Search for the cell housing the specified text and yield its [X, Y] center coordinate. 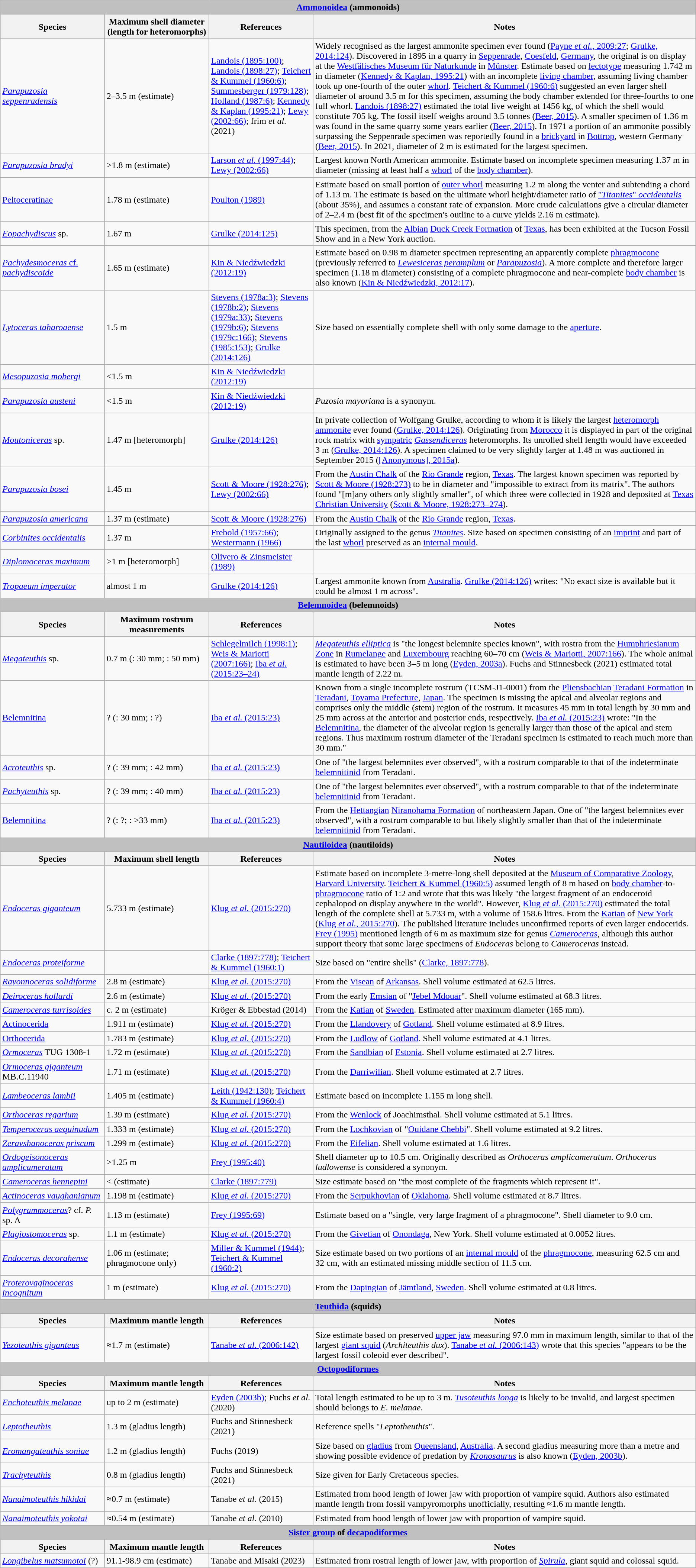
Orthocerida [53, 1038]
From the Llandovery of Gotland. Shell volume estimated at 8.9 litres. [504, 1024]
Parapuzosia austeni [53, 401]
Clarke (1897:779) [261, 1181]
Orthoceras regarium [53, 1115]
2.8 m (estimate) [157, 981]
1.71 m (estimate) [157, 1071]
1.47 m [heteromorph] [157, 440]
Leith (1942:130); Teichert & Kummel (1960:4) [261, 1096]
Deiroceras hollardi [53, 996]
From the early Emsian of "Jebel Mdouar". Shell volume estimated at 68.3 litres. [504, 996]
0.8 m (gladius length) [157, 1475]
Larson et al. (1997:44); Lewy (2002:66) [261, 165]
Tropaeum imperator [53, 586]
Size estimate based on "the most complete of the fragments which represent it". [504, 1181]
From the Katian of Sweden. Estimated after maximum diameter (165 mm). [504, 1010]
Trachyteuthis [53, 1475]
1.45 m [157, 489]
From the Darriwilian. Shell volume estimated at 2.7 litres. [504, 1071]
Shell diameter up to 10.5 cm. Originally described as Orthoceras amplicameratum. Orthoceras ludlowense is considered a synonym. [504, 1162]
≈0.7 m (estimate) [157, 1499]
From the Dapingian of Jämtland, Sweden. Shell volume estimated at 0.8 litres. [504, 1287]
Kröger & Ebbestad (2014) [261, 1010]
91.1-98.9 cm (estimate) [157, 1561]
Frebold (1957:66); Westermann (1966) [261, 538]
Sister group of decapodiformes [348, 1532]
Acroteuthis sp. [53, 767]
Parapuzosia seppenradensis [53, 96]
Largest ammonite known from Australia. Grulke (2014:126) writes: "No exact size is available but it could be almost 1 m across". [504, 586]
2.6 m (estimate) [157, 996]
2–3.5 m (estimate) [157, 96]
Maximum shell diameter (length for heteromorphs) [157, 27]
Nanaimoteuthis hikidai [53, 1499]
1.198 m (estimate) [157, 1196]
Lytoceras taharoaense [53, 327]
1.37 m (estimate) [157, 519]
Moutoniceras sp. [53, 440]
Estimated from rostral length of lower jaw, with proportion of Spirula, giant squid and colossal squid. [504, 1561]
Proterovaginoceras incognitum [53, 1287]
From the Ludlow of Gotland. Shell volume estimated at 4.1 litres. [504, 1038]
Ormoceras giganteum MB.C.11940 [53, 1071]
Cameroceras turrisoides [53, 1010]
≈0.54 m (estimate) [157, 1518]
almost 1 m [157, 586]
Maximum rostrum measurements [157, 625]
Endoceras proteiforme [53, 962]
Nanaimoteuthis yokotai [53, 1518]
Diplomoceras maximum [53, 562]
Fuchs (2019) [261, 1451]
1.2 m (gladius length) [157, 1451]
Lambeoceras lambii [53, 1096]
Ormoceras TUG 1308-1 [53, 1052]
? (: 39 mm; : 42 mm) [157, 767]
Nautiloidea (nautiloids) [348, 845]
Octopodiformes [348, 1369]
1.39 m (estimate) [157, 1115]
From the Eifelian. Shell volume estimated at 1.6 litres. [504, 1143]
Estimate based on a "single, very large fragment of a phragmocone". Shell diameter to 9.0 cm. [504, 1215]
From the Visean of Arkansas. Shell volume estimated at 62.5 litres. [504, 981]
Pachydesmoceras cf. pachydiscoide [53, 268]
Grulke (2014:125) [261, 233]
Longibelus matsumotoi (?) [53, 1561]
c. 2 m (estimate) [157, 1010]
Olivero & Zinsmeister (1989) [261, 562]
Estimated from hood length of lower jaw with proportion of vampire squid. [504, 1518]
1.5 m [157, 327]
Poulton (1989) [261, 199]
Size based on essentially complete shell with only some damage to the aperture. [504, 327]
Ordogeisonoceras amplicameratum [53, 1162]
This specimen, from the Albian Duck Creek Formation of Texas, has been exhibited at the Tucson Fossil Show and in a New York auction. [504, 233]
Mesopuzosia mobergi [53, 376]
Actinocerida [53, 1024]
Peltoceratinae [53, 199]
1.3 m (gladius length) [157, 1427]
1.37 m [157, 538]
Endoceras decorahense [53, 1258]
Plagiostomoceras sp. [53, 1234]
Temperoceras aequinudum [53, 1129]
Size based on "entire shells" (Clarke, 1897:778). [504, 962]
? (: 30 mm; : ?) [157, 718]
From the Sandbian of Estonia. Shell volume estimated at 2.7 litres. [504, 1052]
1.783 m (estimate) [157, 1038]
Miller & Kummel (1944); Teichert & Kummel (1960:2) [261, 1258]
Megateuthis sp. [53, 659]
Zeravshanoceras priscum [53, 1143]
0.7 m (: 30 mm; : 50 mm) [157, 659]
Eyden (2003b); Fuchs et al. (2020) [261, 1402]
5.733 m (estimate) [157, 908]
Rayonnoceras solidiforme [53, 981]
Yezoteuthis giganteus [53, 1345]
Total length estimated to be up to 3 m. Tusoteuthis longa is likely to be invalid, and largest specimen should belongs to E. melanae. [504, 1402]
1.65 m (estimate) [157, 268]
>1.8 m (estimate) [157, 165]
From the Givetian of Onondaga, New York. Shell volume estimated at 0.0052 litres. [504, 1234]
Tanabe et al. (2006:142) [261, 1345]
Pachyteuthis sp. [53, 791]
Estimate based on incomplete 1.155 m long shell. [504, 1096]
1.911 m (estimate) [157, 1024]
up to 2 m (estimate) [157, 1402]
< (estimate) [157, 1181]
≈1.7 m (estimate) [157, 1345]
Scott & Moore (1928:276) [261, 519]
1.299 m (estimate) [157, 1143]
>1 m [heteromorph] [157, 562]
Belemnoidea (belemnoids) [348, 605]
Endoceras giganteum [53, 908]
? (: ?; : >33 mm) [157, 820]
Leptotheuthis [53, 1427]
1.333 m (estimate) [157, 1129]
1.06 m (estimate; phragmocone only) [157, 1258]
Clarke (1897:778); Teichert & Kummel (1960:1) [261, 962]
1.72 m (estimate) [157, 1052]
Eopachydiscus sp. [53, 233]
? (: 39 mm; : 40 mm) [157, 791]
Eromangateuthis soniae [53, 1451]
Frey (1995:69) [261, 1215]
Polygrammoceras? cf. P. sp. A [53, 1215]
Cameroceras hennepini [53, 1181]
Size given for Early Cretaceous species. [504, 1475]
From the Lochkovian of "Ouidane Chebbi". Shell volume estimated at 9.2 litres. [504, 1129]
Tanabe et al. (2015) [261, 1499]
Schlegelmilch (1998:1); Weis & Mariotti (2007:166); Iba et al. (2015:23–24) [261, 659]
Frey (1995:40) [261, 1162]
1.78 m (estimate) [157, 199]
Parapuzosia bosei [53, 489]
1.13 m (estimate) [157, 1215]
1 m (estimate) [157, 1287]
1.405 m (estimate) [157, 1096]
Stevens (1978a:3); Stevens (1978b:2); Stevens (1979a:33); Stevens (1979b:6); Stevens (1979c:166); Stevens (1985:153); Grulke (2014:126) [261, 327]
From the Serpukhovian of Oklahoma. Shell volume estimated at 8.7 litres. [504, 1196]
Maximum shell length [157, 859]
Ammonoidea (ammonoids) [348, 7]
Enchoteuthis melanae [53, 1402]
>1.25 m [157, 1162]
Scott & Moore (1928:276); Lewy (2002:66) [261, 489]
Actinoceras vaughanianum [53, 1196]
1.67 m [157, 233]
Puzosia mayoriana is a synonym. [504, 401]
Corbinites occidentalis [53, 538]
Teuthida (squids) [348, 1307]
From the Wenlock of Joachimsthal. Shell volume estimated at 5.1 litres. [504, 1115]
Tanabe et al. (2010) [261, 1518]
From the Austin Chalk of the Rio Grande region, Texas. [504, 519]
Parapuzosia bradyi [53, 165]
1.1 m (estimate) [157, 1234]
Parapuzosia americana [53, 519]
Tanabe and Misaki (2023) [261, 1561]
Reference spells "Leptotheuthis". [504, 1427]
